For the text-containing cell, return its midpoint in [x, y] coordinate format. 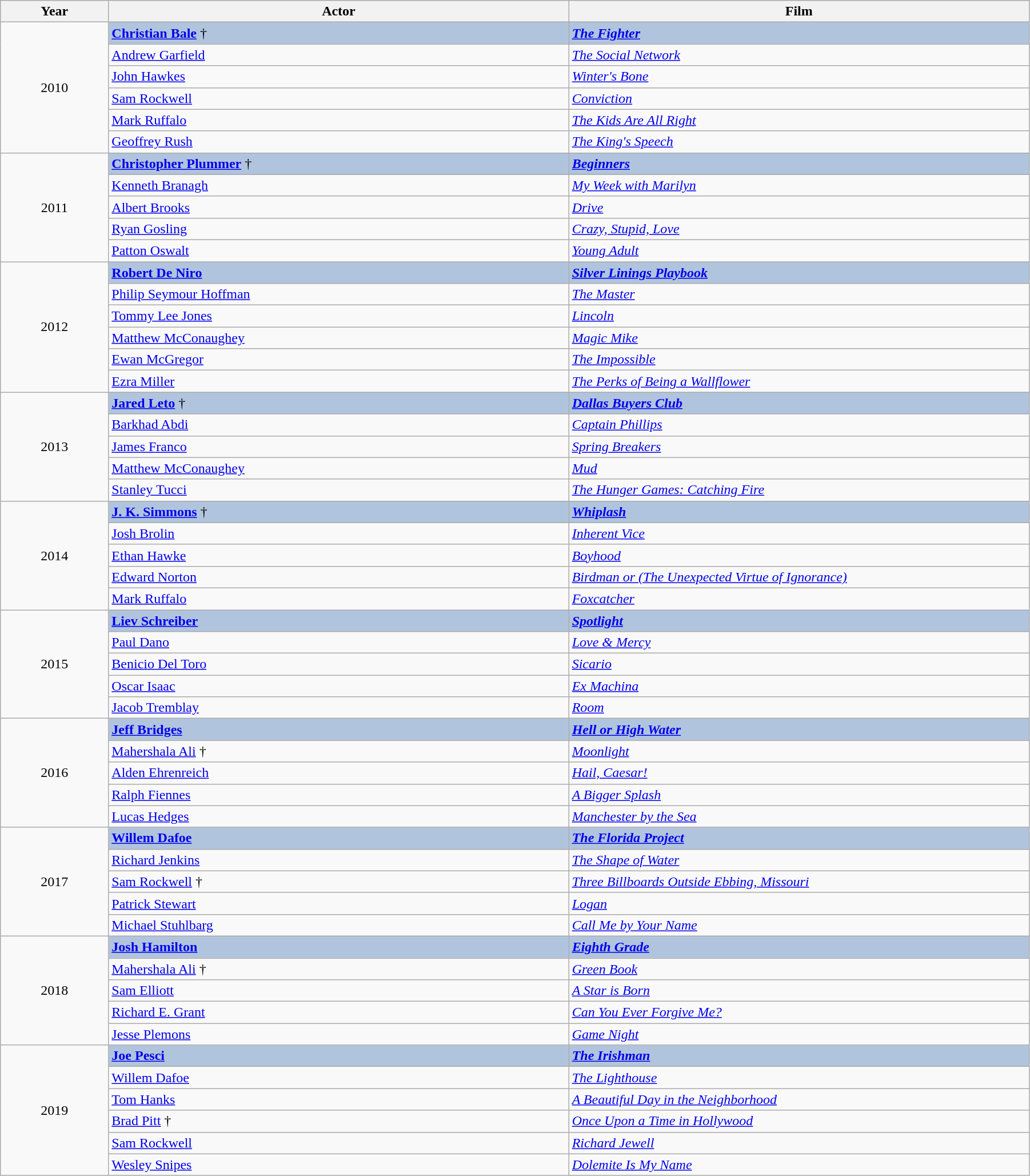
J. K. Simmons † [338, 512]
Ralph Fiennes [338, 795]
A Star is Born [799, 991]
Geoffrey Rush [338, 142]
Call Me by Your Name [799, 925]
Spotlight [799, 620]
James Franco [338, 447]
2019 [55, 1110]
Film [799, 11]
The Shape of Water [799, 860]
Game Night [799, 1034]
Wesley Snipes [338, 1165]
The Master [799, 294]
Jeff Bridges [338, 729]
Paul Dano [338, 643]
Sam Rockwell † [338, 882]
Richard Jenkins [338, 860]
The Impossible [799, 360]
Ryan Gosling [338, 229]
Edward Norton [338, 577]
Lucas Hedges [338, 816]
Hail, Caesar! [799, 773]
Ethan Hawke [338, 555]
2013 [55, 447]
Josh Hamilton [338, 947]
Year [55, 11]
Ex Machina [799, 686]
Michael Stuhlbarg [338, 925]
Philip Seymour Hoffman [338, 294]
2018 [55, 990]
Crazy, Stupid, Love [799, 229]
The Fighter [799, 33]
Eighth Grade [799, 947]
Boyhood [799, 555]
Joe Pesci [338, 1056]
2015 [55, 664]
2012 [55, 327]
Spring Breakers [799, 447]
Ewan McGregor [338, 360]
Christian Bale † [338, 33]
Benicio Del Toro [338, 664]
Winter's Bone [799, 77]
Patton Oswalt [338, 250]
Richard E. Grant [338, 1012]
The Social Network [799, 55]
Conviction [799, 98]
Lincoln [799, 316]
Andrew Garfield [338, 55]
Birdman or (The Unexpected Virtue of Ignorance) [799, 577]
Jesse Plemons [338, 1034]
Manchester by the Sea [799, 816]
Dallas Buyers Club [799, 403]
Hell or High Water [799, 729]
Oscar Isaac [338, 686]
Ezra Miller [338, 381]
Liev Schreiber [338, 620]
Kenneth Branagh [338, 185]
Jared Leto † [338, 403]
My Week with Marilyn [799, 185]
Love & Mercy [799, 643]
A Beautiful Day in the Neighborhood [799, 1099]
The Irishman [799, 1056]
Sicario [799, 664]
Jacob Tremblay [338, 708]
Albert Brooks [338, 207]
The Kids Are All Right [799, 120]
Green Book [799, 969]
Actor [338, 11]
The Florida Project [799, 838]
Sam Elliott [338, 991]
Brad Pitt † [338, 1121]
2014 [55, 555]
Tommy Lee Jones [338, 316]
Whiplash [799, 512]
A Bigger Splash [799, 795]
The Hunger Games: Catching Fire [799, 490]
Richard Jewell [799, 1143]
2017 [55, 882]
2011 [55, 207]
Can You Ever Forgive Me? [799, 1012]
Beginners [799, 164]
Three Billboards Outside Ebbing, Missouri [799, 882]
Room [799, 708]
Once Upon a Time in Hollywood [799, 1121]
2010 [55, 87]
Logan [799, 903]
Robert De Niro [338, 273]
2016 [55, 773]
Drive [799, 207]
John Hawkes [338, 77]
Captain Phillips [799, 425]
The Lighthouse [799, 1078]
Christopher Plummer † [338, 164]
Foxcatcher [799, 599]
Patrick Stewart [338, 903]
Tom Hanks [338, 1099]
Inherent Vice [799, 533]
Silver Linings Playbook [799, 273]
Dolemite Is My Name [799, 1165]
Stanley Tucci [338, 490]
Alden Ehrenreich [338, 773]
The King's Speech [799, 142]
Mud [799, 468]
Josh Brolin [338, 533]
Young Adult [799, 250]
Moonlight [799, 751]
Magic Mike [799, 338]
The Perks of Being a Wallflower [799, 381]
Barkhad Abdi [338, 425]
